Return (x, y) of the center of cell containing provided text 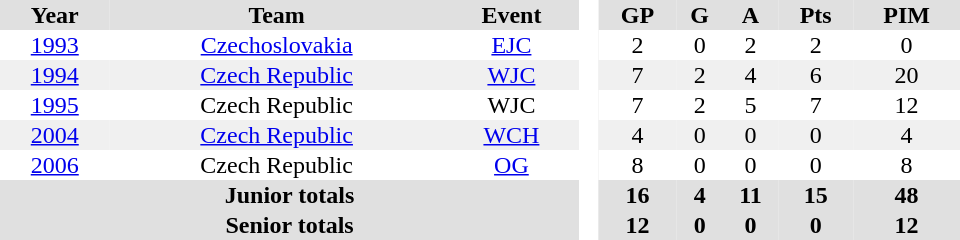
1993 (55, 45)
A (750, 15)
2006 (55, 165)
Junior totals (290, 195)
48 (906, 195)
Event (512, 15)
Pts (816, 15)
WCH (512, 135)
EJC (512, 45)
GP (637, 15)
11 (750, 195)
6 (816, 75)
1995 (55, 105)
16 (637, 195)
PIM (906, 15)
1994 (55, 75)
Senior totals (290, 225)
15 (816, 195)
20 (906, 75)
2004 (55, 135)
G (700, 15)
5 (750, 105)
Czechoslovakia (277, 45)
Team (277, 15)
Year (55, 15)
OG (512, 165)
